Identify which cell holds the provided text, then report its [X, Y] central coordinate. 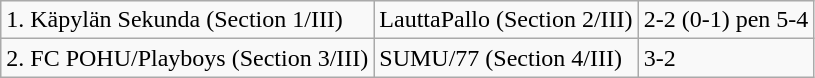
1. Käpylän Sekunda (Section 1/III) [188, 20]
SUMU/77 (Section 4/III) [506, 58]
2. FC POHU/Playboys (Section 3/III) [188, 58]
3-2 [726, 58]
2-2 (0-1) pen 5-4 [726, 20]
LauttaPallo (Section 2/III) [506, 20]
